From the cell containing the given text, extract its center point as (x, y) coordinate. 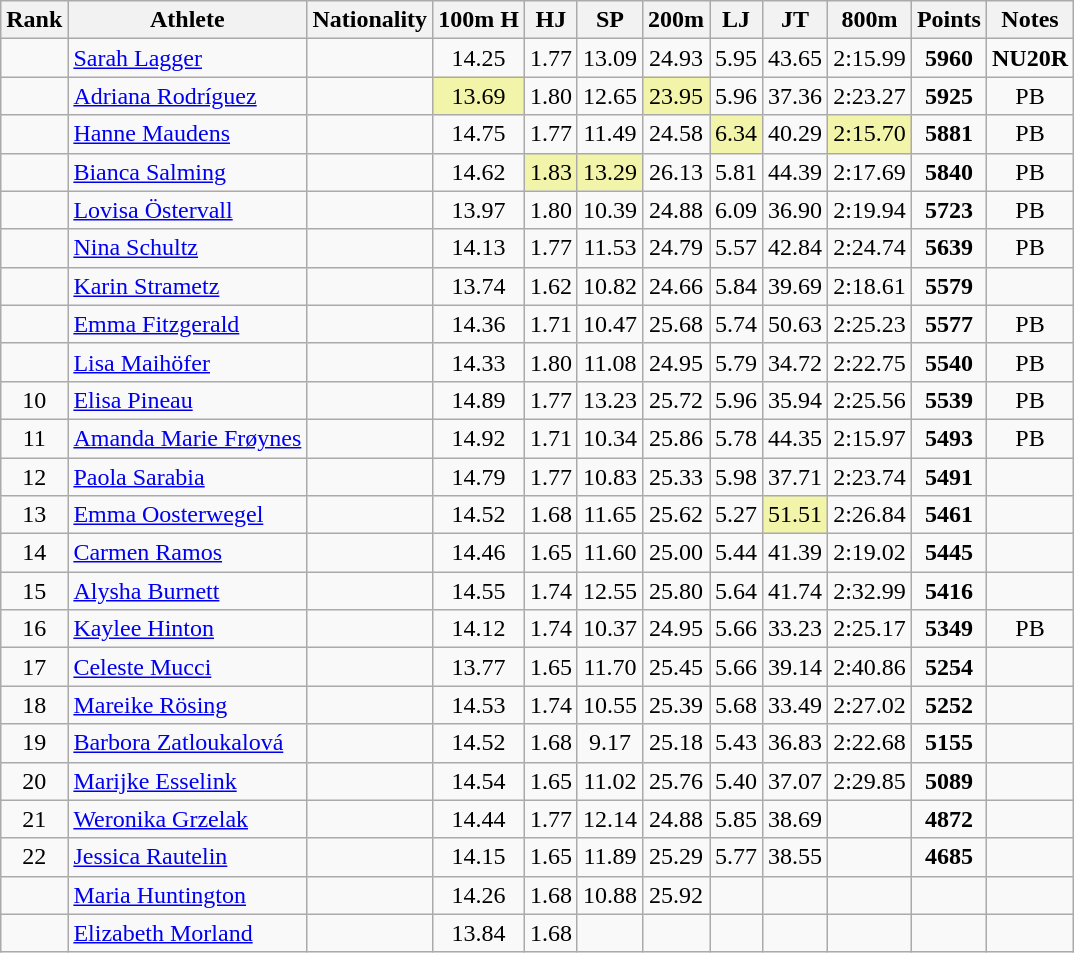
5.64 (736, 591)
200m (676, 20)
5.95 (736, 58)
19 (34, 743)
5540 (948, 362)
2:15.99 (870, 58)
14.26 (479, 895)
11.60 (610, 553)
10.82 (610, 286)
25.00 (676, 553)
2:25.17 (870, 629)
34.72 (796, 362)
24.66 (676, 286)
5.27 (736, 515)
Maria Huntington (188, 895)
5840 (948, 172)
5.44 (736, 553)
5.43 (736, 743)
HJ (550, 20)
2:15.97 (870, 438)
Elizabeth Morland (188, 933)
35.94 (796, 400)
10.37 (610, 629)
14.89 (479, 400)
14.79 (479, 477)
5.40 (736, 781)
50.63 (796, 324)
13.09 (610, 58)
25.86 (676, 438)
Karin Strametz (188, 286)
5.98 (736, 477)
5.85 (736, 819)
1.62 (550, 286)
Nationality (370, 20)
2:17.69 (870, 172)
20 (34, 781)
Notes (1030, 20)
25.80 (676, 591)
4685 (948, 857)
6.09 (736, 210)
5.79 (736, 362)
13.97 (479, 210)
5925 (948, 96)
25.92 (676, 895)
13.69 (479, 96)
Paola Sarabia (188, 477)
2:32.99 (870, 591)
10 (34, 400)
10.34 (610, 438)
5881 (948, 134)
Emma Fitzgerald (188, 324)
16 (34, 629)
12 (34, 477)
5.84 (736, 286)
5577 (948, 324)
33.23 (796, 629)
41.39 (796, 553)
800m (870, 20)
18 (34, 705)
5461 (948, 515)
25.76 (676, 781)
14.15 (479, 857)
44.35 (796, 438)
2:19.94 (870, 210)
42.84 (796, 248)
Elisa Pineau (188, 400)
1.83 (550, 172)
23.95 (676, 96)
36.90 (796, 210)
13 (34, 515)
Hanne Maudens (188, 134)
Nina Schultz (188, 248)
25.62 (676, 515)
39.14 (796, 667)
Marijke Esselink (188, 781)
11.49 (610, 134)
14 (34, 553)
14.92 (479, 438)
5493 (948, 438)
6.34 (736, 134)
2:18.61 (870, 286)
25.39 (676, 705)
14.55 (479, 591)
12.14 (610, 819)
37.07 (796, 781)
25.45 (676, 667)
2:23.27 (870, 96)
4872 (948, 819)
2:22.68 (870, 743)
15 (34, 591)
37.36 (796, 96)
2:23.74 (870, 477)
14.75 (479, 134)
5254 (948, 667)
14.54 (479, 781)
25.18 (676, 743)
38.69 (796, 819)
5960 (948, 58)
14.44 (479, 819)
24.93 (676, 58)
24.58 (676, 134)
11 (34, 438)
11.53 (610, 248)
5491 (948, 477)
12.65 (610, 96)
14.62 (479, 172)
5.81 (736, 172)
26.13 (676, 172)
2:26.84 (870, 515)
43.65 (796, 58)
JT (796, 20)
36.83 (796, 743)
Lisa Maihöfer (188, 362)
14.33 (479, 362)
22 (34, 857)
24.79 (676, 248)
25.29 (676, 857)
Athlete (188, 20)
5.77 (736, 857)
41.74 (796, 591)
5416 (948, 591)
5155 (948, 743)
5539 (948, 400)
5.68 (736, 705)
13.74 (479, 286)
10.47 (610, 324)
Amanda Marie Frøynes (188, 438)
13.84 (479, 933)
2:27.02 (870, 705)
Lovisa Östervall (188, 210)
Adriana Rodríguez (188, 96)
14.53 (479, 705)
Sarah Lagger (188, 58)
10.55 (610, 705)
11.70 (610, 667)
5.78 (736, 438)
11.89 (610, 857)
5.57 (736, 248)
21 (34, 819)
5252 (948, 705)
40.29 (796, 134)
10.88 (610, 895)
5349 (948, 629)
13.23 (610, 400)
5639 (948, 248)
12.55 (610, 591)
SP (610, 20)
11.02 (610, 781)
Bianca Salming (188, 172)
10.39 (610, 210)
14.25 (479, 58)
37.71 (796, 477)
5723 (948, 210)
2:25.56 (870, 400)
Points (948, 20)
LJ (736, 20)
2:25.23 (870, 324)
14.12 (479, 629)
2:24.74 (870, 248)
38.55 (796, 857)
44.39 (796, 172)
13.77 (479, 667)
Kaylee Hinton (188, 629)
9.17 (610, 743)
2:15.70 (870, 134)
14.13 (479, 248)
14.46 (479, 553)
33.49 (796, 705)
Rank (34, 20)
NU20R (1030, 58)
Barbora Zatloukalová (188, 743)
25.72 (676, 400)
13.29 (610, 172)
Mareike Rösing (188, 705)
2:29.85 (870, 781)
11.08 (610, 362)
Jessica Rautelin (188, 857)
100m H (479, 20)
10.83 (610, 477)
51.51 (796, 515)
5579 (948, 286)
Emma Oosterwegel (188, 515)
14.36 (479, 324)
5089 (948, 781)
5.74 (736, 324)
2:22.75 (870, 362)
Celeste Mucci (188, 667)
Alysha Burnett (188, 591)
Carmen Ramos (188, 553)
11.65 (610, 515)
39.69 (796, 286)
5445 (948, 553)
Weronika Grzelak (188, 819)
25.33 (676, 477)
2:40.86 (870, 667)
17 (34, 667)
25.68 (676, 324)
2:19.02 (870, 553)
